Output the [x, y] coordinate of the center of the cell containing the given text.  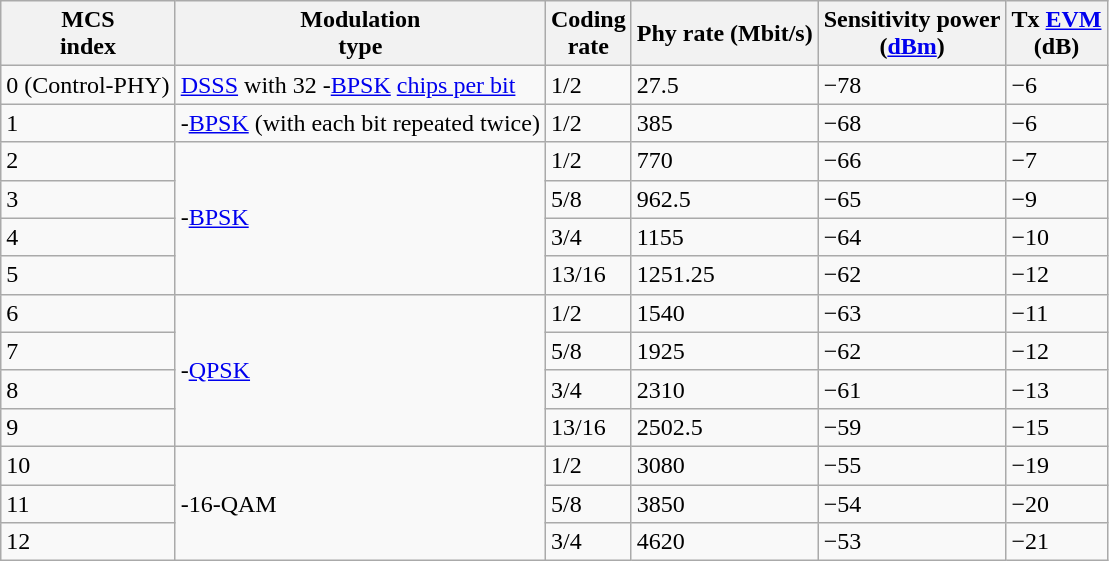
−59 [912, 427]
-BPSK (with each bit repeated twice) [360, 123]
5 [88, 275]
Sensitivity power (dBm) [912, 34]
Modulationtype [360, 34]
−20 [1056, 503]
7 [88, 351]
−11 [1056, 313]
9 [88, 427]
10 [88, 465]
0 (Control-PHY) [88, 85]
Phy rate (Mbit/s) [724, 34]
MCSindex [88, 34]
1155 [724, 237]
8 [88, 389]
−78 [912, 85]
DSSS with 32 -BPSK chips per bit [360, 85]
−13 [1056, 389]
−65 [912, 199]
2 [88, 161]
−19 [1056, 465]
−7 [1056, 161]
3850 [724, 503]
1251.25 [724, 275]
11 [88, 503]
−55 [912, 465]
1540 [724, 313]
2310 [724, 389]
1925 [724, 351]
4 [88, 237]
−15 [1056, 427]
−53 [912, 542]
1 [88, 123]
962.5 [724, 199]
−10 [1056, 237]
-BPSK [360, 218]
−63 [912, 313]
−9 [1056, 199]
3 [88, 199]
4620 [724, 542]
−64 [912, 237]
Codingrate [588, 34]
385 [724, 123]
6 [88, 313]
−61 [912, 389]
3080 [724, 465]
Tx EVM (dB) [1056, 34]
−66 [912, 161]
12 [88, 542]
−54 [912, 503]
−21 [1056, 542]
−68 [912, 123]
-16-QAM [360, 503]
27.5 [724, 85]
-QPSK [360, 370]
2502.5 [724, 427]
770 [724, 161]
